Return (X, Y) of the center of cell containing provided text 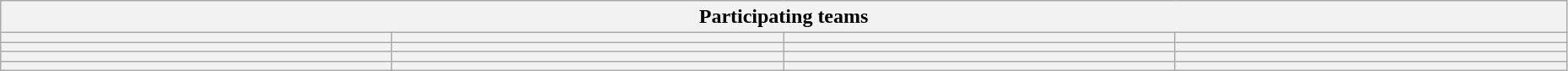
Participating teams (784, 17)
